Search for the cell housing the specified text and yield its (X, Y) center coordinate. 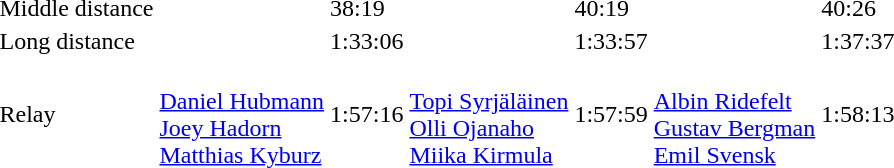
1:33:57 (611, 41)
1:33:06 (367, 41)
